Return [X, Y] of the center of cell containing provided text 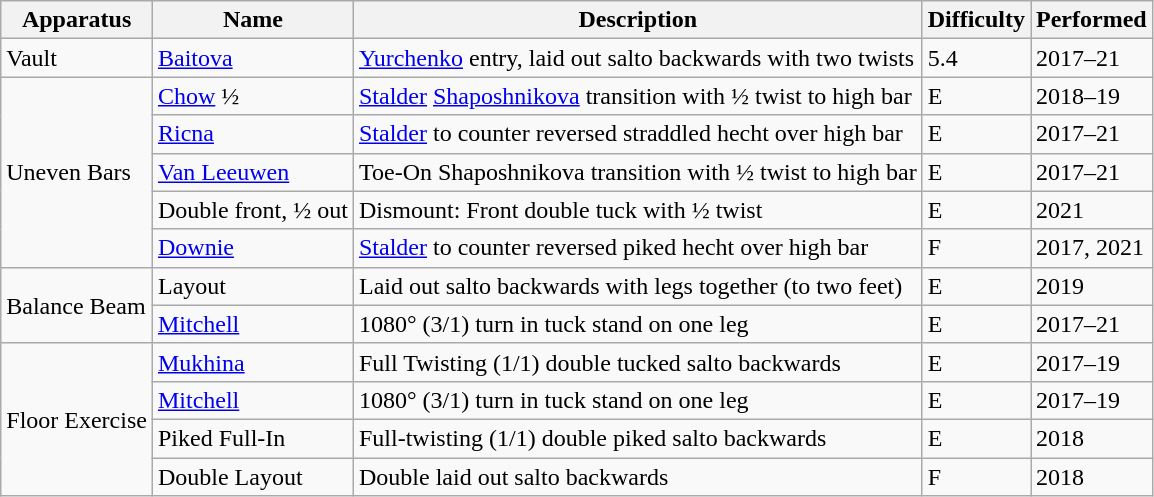
2019 [1092, 286]
2017, 2021 [1092, 248]
Piked Full-In [252, 438]
Double laid out salto backwards [638, 477]
Performed [1092, 20]
2021 [1092, 210]
Description [638, 20]
Double front, ½ out [252, 210]
Double Layout [252, 477]
Full Twisting (1/1) double tucked salto backwards [638, 362]
Dismount: Front double tuck with ½ twist [638, 210]
Van Leeuwen [252, 172]
Baitova [252, 58]
Full-twisting (1/1) double piked salto backwards [638, 438]
Toe-On Shaposhnikova transition with ½ twist to high bar [638, 172]
Stalder to counter reversed straddled hecht over high bar [638, 134]
Apparatus [77, 20]
Difficulty [976, 20]
Name [252, 20]
Ricna [252, 134]
Layout [252, 286]
Uneven Bars [77, 172]
Chow ½ [252, 96]
Mukhina [252, 362]
Floor Exercise [77, 419]
Yurchenko entry, laid out salto backwards with two twists [638, 58]
5.4 [976, 58]
Downie [252, 248]
Vault [77, 58]
Balance Beam [77, 305]
Stalder to counter reversed piked hecht over high bar [638, 248]
2018–19 [1092, 96]
Laid out salto backwards with legs together (to two feet) [638, 286]
Stalder Shaposhnikova transition with ½ twist to high bar [638, 96]
